Return the [x, y] coordinate for the center point of the cell that contains the specified text.  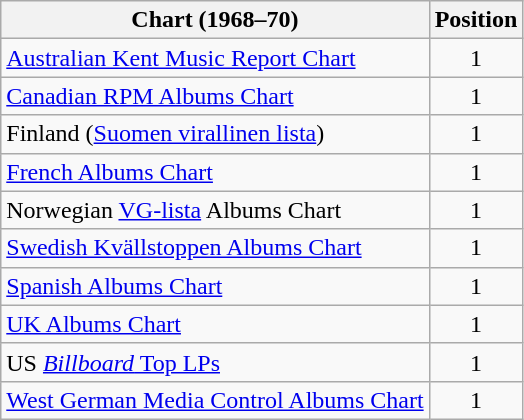
Canadian RPM Albums Chart [215, 96]
Spanish Albums Chart [215, 286]
West German Media Control Albums Chart [215, 400]
Norwegian VG-lista Albums Chart [215, 210]
Chart (1968–70) [215, 20]
Swedish Kvällstoppen Albums Chart [215, 248]
Australian Kent Music Report Chart [215, 58]
US Billboard Top LPs [215, 362]
French Albums Chart [215, 172]
Position [476, 20]
UK Albums Chart [215, 324]
Finland (Suomen virallinen lista) [215, 134]
